Find where the given text appears and provide that cell's center as [X, Y] coordinate. 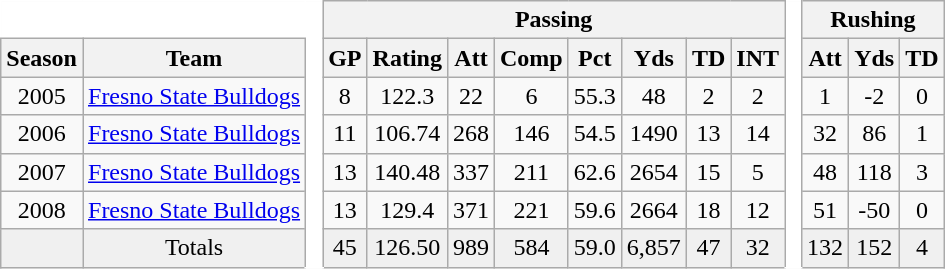
15 [708, 172]
371 [470, 210]
1490 [654, 134]
118 [874, 172]
6 [532, 96]
Rating [407, 58]
51 [826, 210]
Rushing [874, 20]
989 [470, 248]
55.3 [594, 96]
INT [758, 58]
2005 [42, 96]
122.3 [407, 96]
22 [470, 96]
86 [874, 134]
5 [758, 172]
12 [758, 210]
45 [345, 248]
2664 [654, 210]
14 [758, 134]
337 [470, 172]
6,857 [654, 248]
59.6 [594, 210]
Passing [554, 20]
584 [532, 248]
2007 [42, 172]
129.4 [407, 210]
221 [532, 210]
3 [922, 172]
268 [470, 134]
Team [194, 58]
2006 [42, 134]
59.0 [594, 248]
146 [532, 134]
-2 [874, 96]
2008 [42, 210]
132 [826, 248]
11 [345, 134]
Pct [594, 58]
47 [708, 248]
211 [532, 172]
18 [708, 210]
2654 [654, 172]
Comp [532, 58]
4 [922, 248]
Totals [194, 248]
140.48 [407, 172]
8 [345, 96]
-50 [874, 210]
152 [874, 248]
Season [42, 58]
GP [345, 58]
126.50 [407, 248]
62.6 [594, 172]
54.5 [594, 134]
106.74 [407, 134]
